Determine the [X, Y] coordinate at the center of the cell enclosing the given text.  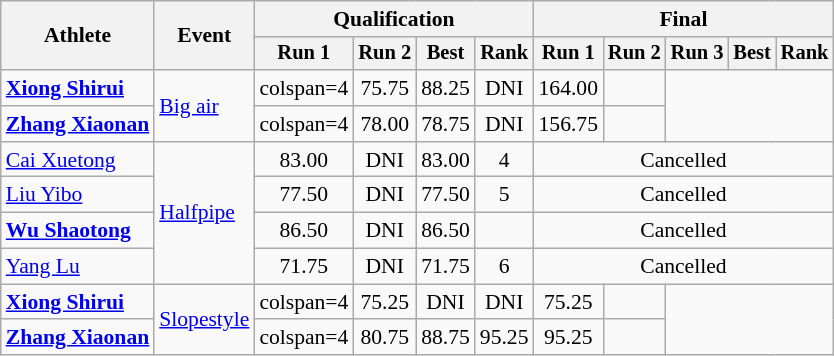
4 [504, 160]
Slopestyle [204, 320]
164.00 [568, 88]
78.75 [446, 124]
78.00 [384, 124]
156.75 [568, 124]
88.75 [446, 338]
6 [504, 267]
80.75 [384, 338]
Cai Xuetong [78, 160]
Final [684, 19]
Yang Lu [78, 267]
Event [204, 36]
Big air [204, 106]
Halfpipe [204, 213]
Liu Yibo [78, 195]
Athlete [78, 36]
88.25 [446, 88]
Run 3 [698, 54]
Qualification [394, 19]
75.75 [384, 88]
5 [504, 195]
Wu Shaotong [78, 231]
